Search for the cell housing the specified text and yield its [X, Y] center coordinate. 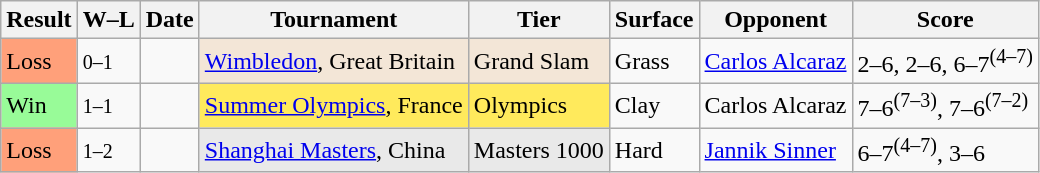
Win [39, 106]
Grass [654, 62]
Tournament [334, 20]
Tier [538, 20]
Score [945, 20]
7–6(7–3), 7–6(7–2) [945, 106]
Clay [654, 106]
1–2 [108, 150]
Opponent [776, 20]
Summer Olympics, France [334, 106]
Masters 1000 [538, 150]
Date [170, 20]
6–7(4–7), 3–6 [945, 150]
Result [39, 20]
Hard [654, 150]
Jannik Sinner [776, 150]
1–1 [108, 106]
2–6, 2–6, 6–7(4–7) [945, 62]
Shanghai Masters, China [334, 150]
W–L [108, 20]
Olympics [538, 106]
0–1 [108, 62]
Wimbledon, Great Britain [334, 62]
Surface [654, 20]
Grand Slam [538, 62]
